Capture the cell that displays the provided text and extract its (x, y) central coordinate. 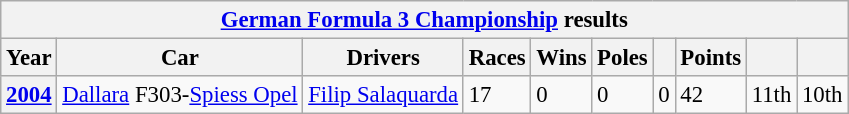
42 (710, 95)
Points (710, 58)
17 (497, 95)
Drivers (384, 58)
11th (771, 95)
10th (822, 95)
Races (497, 58)
Filip Salaquarda (384, 95)
2004 (29, 95)
Car (180, 58)
German Formula 3 Championship results (424, 20)
Wins (562, 58)
Year (29, 58)
Poles (622, 58)
Dallara F303-Spiess Opel (180, 95)
